Locate the cell with the specified text and output its (X, Y) center coordinate. 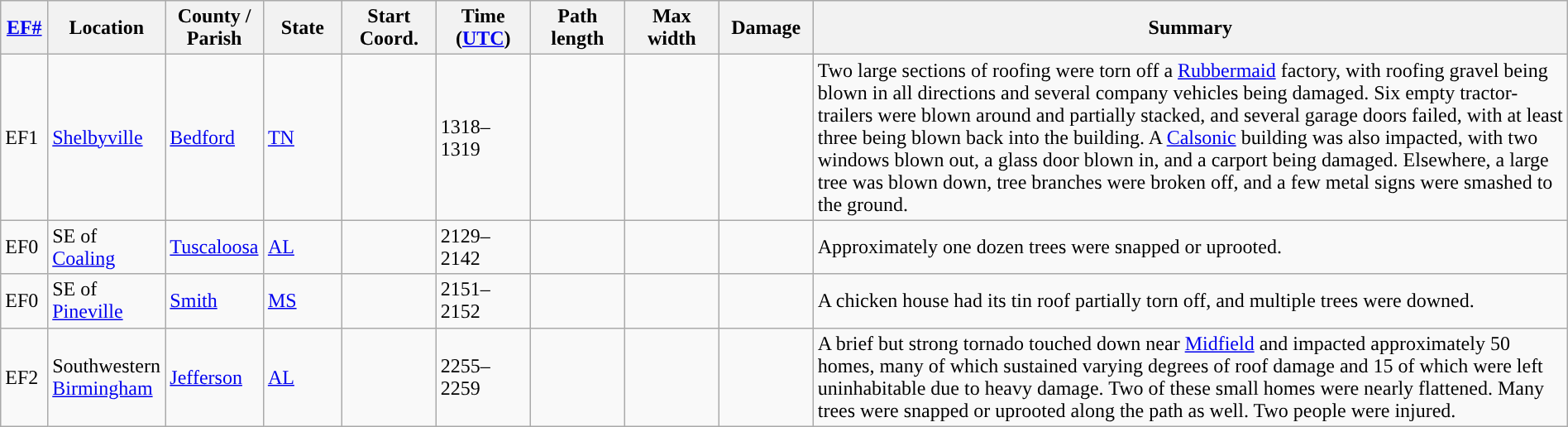
Path length (577, 28)
Max width (672, 28)
EF2 (25, 377)
2255–2259 (483, 377)
Damage (766, 28)
1318–1319 (483, 137)
SE of Coaling (107, 247)
TN (303, 137)
Smith (215, 301)
A chicken house had its tin roof partially torn off, and multiple trees were downed. (1190, 301)
County / Parish (215, 28)
Shelbyville (107, 137)
Approximately one dozen trees were snapped or uprooted. (1190, 247)
Time (UTC) (483, 28)
Start Coord. (389, 28)
Bedford (215, 137)
Location (107, 28)
EF# (25, 28)
2129–2142 (483, 247)
Jefferson (215, 377)
SE of Pineville (107, 301)
MS (303, 301)
EF1 (25, 137)
State (303, 28)
2151–2152 (483, 301)
Summary (1190, 28)
Southwestern Birmingham (107, 377)
Tuscaloosa (215, 247)
